Locate the cell with the specified text and output its (x, y) center coordinate. 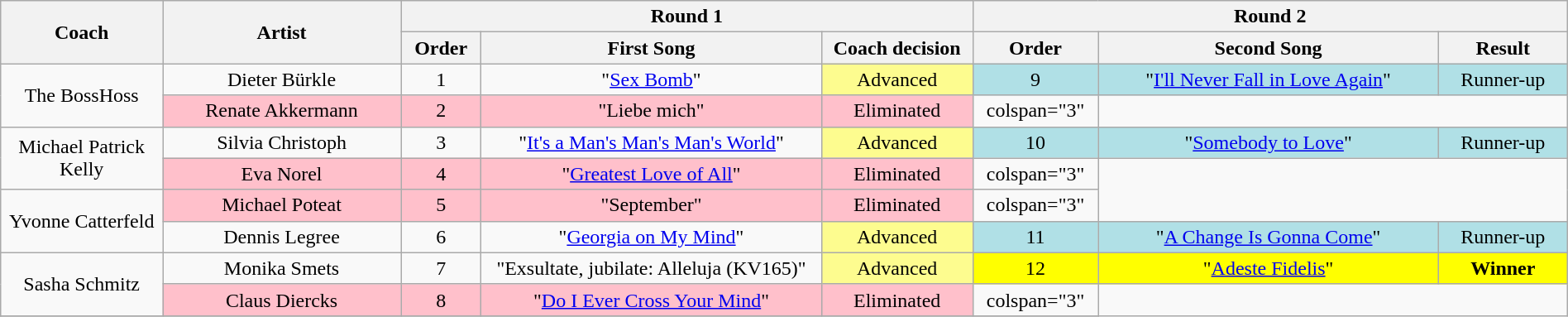
Claus Diercks (282, 300)
Artist (282, 32)
"September" (652, 205)
"Exsultate, jubilate: Alleluja (KV165)" (652, 268)
"Adeste Fidelis" (1269, 268)
The BossHoss (82, 95)
9 (1035, 79)
3 (442, 142)
5 (442, 205)
"Somebody to Love" (1269, 142)
Round 2 (1270, 17)
Dieter Bürkle (282, 79)
Coach decision (896, 48)
Yvonne Catterfeld (82, 221)
Second Song (1269, 48)
Result (1503, 48)
"Liebe mich" (652, 111)
"A Change Is Gonna Come" (1269, 237)
Michael Poteat (282, 205)
Michael Patrick Kelly (82, 158)
"Sex Bomb" (652, 79)
"Georgia on My Mind" (652, 237)
8 (442, 300)
4 (442, 174)
Sasha Schmitz (82, 284)
Eva Norel (282, 174)
"Do I Ever Cross Your Mind" (652, 300)
"Greatest Love of All" (652, 174)
1 (442, 79)
6 (442, 237)
Round 1 (687, 17)
"It's a Man's Man's Man's World" (652, 142)
7 (442, 268)
Renate Akkermann (282, 111)
10 (1035, 142)
Monika Smets (282, 268)
12 (1035, 268)
Winner (1503, 268)
Coach (82, 32)
Dennis Legree (282, 237)
2 (442, 111)
"I'll Never Fall in Love Again" (1269, 79)
Silvia Christoph (282, 142)
11 (1035, 237)
First Song (652, 48)
